For the text-containing cell, return its midpoint in [X, Y] coordinate format. 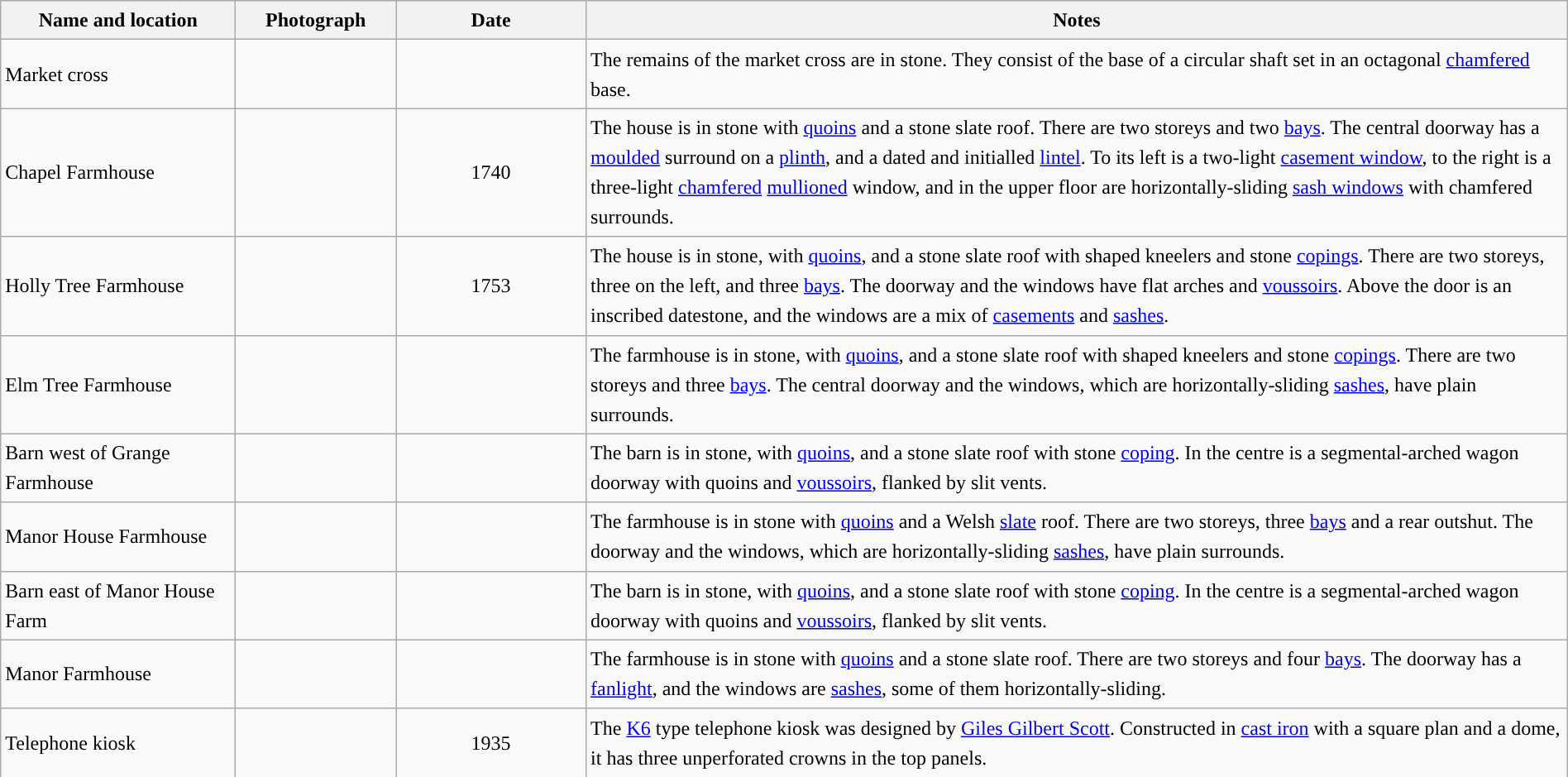
Telephone kiosk [118, 743]
Elm Tree Farmhouse [118, 384]
Name and location [118, 20]
Photograph [316, 20]
Manor Farmhouse [118, 674]
Market cross [118, 74]
Manor House Farmhouse [118, 536]
Notes [1077, 20]
1935 [491, 743]
The remains of the market cross are in stone. They consist of the base of a circular shaft set in an octagonal chamfered base. [1077, 74]
Date [491, 20]
Barn west of Grange Farmhouse [118, 468]
Holly Tree Farmhouse [118, 286]
Chapel Farmhouse [118, 172]
1753 [491, 286]
Barn east of Manor House Farm [118, 606]
1740 [491, 172]
